Locate the cell with the specified text and output its (x, y) center coordinate. 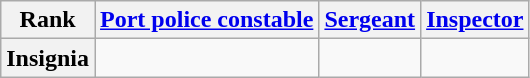
Inspector (475, 20)
Port police constable (207, 20)
Sergeant (370, 20)
Insignia (48, 58)
Rank (48, 20)
